Locate the cell with the specified text and output its [X, Y] center coordinate. 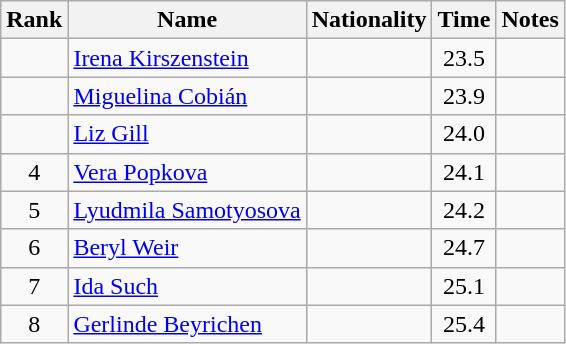
25.1 [464, 286]
Liz Gill [187, 134]
24.0 [464, 134]
23.9 [464, 96]
24.7 [464, 248]
Name [187, 20]
Beryl Weir [187, 248]
Notes [530, 20]
4 [34, 172]
25.4 [464, 324]
Irena Kirszenstein [187, 58]
Vera Popkova [187, 172]
24.1 [464, 172]
Gerlinde Beyrichen [187, 324]
23.5 [464, 58]
6 [34, 248]
24.2 [464, 210]
5 [34, 210]
Ida Such [187, 286]
8 [34, 324]
Lyudmila Samotyosova [187, 210]
7 [34, 286]
Miguelina Cobián [187, 96]
Rank [34, 20]
Nationality [369, 20]
Time [464, 20]
